From the cell containing the given text, extract its center point as [X, Y] coordinate. 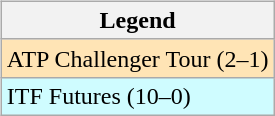
ATP Challenger Tour (2–1) [138, 58]
ITF Futures (10–0) [138, 96]
Legend [138, 20]
